Scan for the cell matching the given text and deliver its [X, Y] coordinate at center. 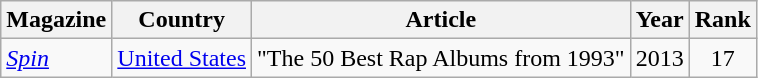
"The 50 Best Rap Albums from 1993" [442, 58]
Country [182, 20]
Year [660, 20]
Spin [56, 58]
Article [442, 20]
Rank [722, 20]
United States [182, 58]
Magazine [56, 20]
17 [722, 58]
2013 [660, 58]
